From the cell containing the given text, extract its center point as (x, y) coordinate. 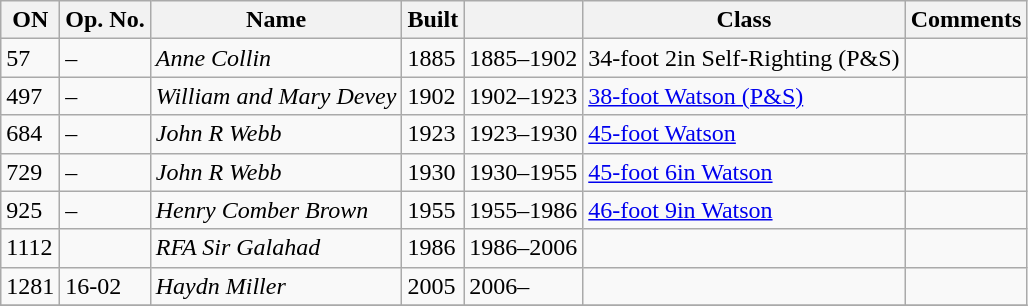
925 (30, 210)
1986–2006 (524, 248)
ON (30, 20)
1902 (433, 96)
Comments (966, 20)
William and Mary Devey (276, 96)
684 (30, 134)
1885 (433, 58)
Haydn Miller (276, 286)
Op. No. (105, 20)
Name (276, 20)
38-foot Watson (P&S) (744, 96)
2006– (524, 286)
1930–1955 (524, 172)
1955–1986 (524, 210)
57 (30, 58)
1885–1902 (524, 58)
1955 (433, 210)
16-02 (105, 286)
729 (30, 172)
497 (30, 96)
1281 (30, 286)
1112 (30, 248)
1902–1923 (524, 96)
Henry Comber Brown (276, 210)
Class (744, 20)
45-foot Watson (744, 134)
45-foot 6in Watson (744, 172)
1923 (433, 134)
1923–1930 (524, 134)
1986 (433, 248)
46-foot 9in Watson (744, 210)
34-foot 2in Self-Righting (P&S) (744, 58)
Built (433, 20)
2005 (433, 286)
RFA Sir Galahad (276, 248)
1930 (433, 172)
Anne Collin (276, 58)
